For the text-containing cell, return its midpoint in (X, Y) coordinate format. 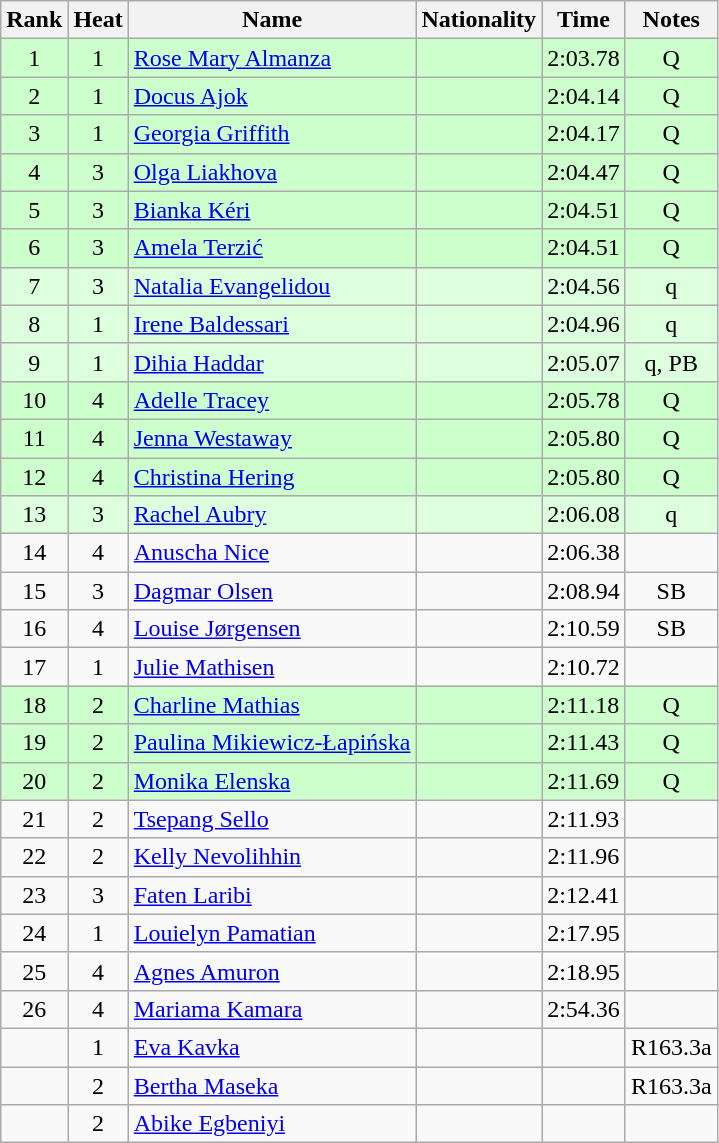
2:06.08 (584, 515)
Rose Mary Almanza (272, 58)
Mariama Kamara (272, 1009)
10 (34, 400)
7 (34, 286)
Monika Elenska (272, 781)
2:10.72 (584, 667)
Adelle Tracey (272, 400)
2:10.59 (584, 629)
22 (34, 857)
Olga Liakhova (272, 172)
Dagmar Olsen (272, 591)
13 (34, 515)
Time (584, 20)
2:11.96 (584, 857)
Amela Terzić (272, 248)
15 (34, 591)
20 (34, 781)
Louise Jørgensen (272, 629)
2:18.95 (584, 971)
2:11.93 (584, 819)
17 (34, 667)
Abike Egbeniyi (272, 1124)
25 (34, 971)
Julie Mathisen (272, 667)
Rachel Aubry (272, 515)
2:11.43 (584, 743)
Louielyn Pamatian (272, 933)
2:04.17 (584, 134)
Rank (34, 20)
Paulina Mikiewicz-Łapińska (272, 743)
2:12.41 (584, 895)
16 (34, 629)
Nationality (479, 20)
2:04.56 (584, 286)
Irene Baldessari (272, 324)
2:04.14 (584, 96)
Christina Hering (272, 477)
Heat (98, 20)
5 (34, 210)
2:04.47 (584, 172)
Natalia Evangelidou (272, 286)
Notes (671, 20)
2:08.94 (584, 591)
18 (34, 705)
26 (34, 1009)
Charline Mathias (272, 705)
Agnes Amuron (272, 971)
21 (34, 819)
Bianka Kéri (272, 210)
Docus Ajok (272, 96)
2:54.36 (584, 1009)
Jenna Westaway (272, 438)
6 (34, 248)
12 (34, 477)
Dihia Haddar (272, 362)
2:11.69 (584, 781)
2:03.78 (584, 58)
q, PB (671, 362)
2:05.78 (584, 400)
Tsepang Sello (272, 819)
Bertha Maseka (272, 1085)
Name (272, 20)
2:06.38 (584, 553)
2:04.96 (584, 324)
Kelly Nevolihhin (272, 857)
14 (34, 553)
19 (34, 743)
Faten Laribi (272, 895)
Georgia Griffith (272, 134)
11 (34, 438)
24 (34, 933)
Eva Kavka (272, 1047)
23 (34, 895)
9 (34, 362)
2:17.95 (584, 933)
8 (34, 324)
2:11.18 (584, 705)
2:05.07 (584, 362)
Anuscha Nice (272, 553)
